Pinpoint the cell where the given text exists, returning its (X, Y) midpoint coordinate. 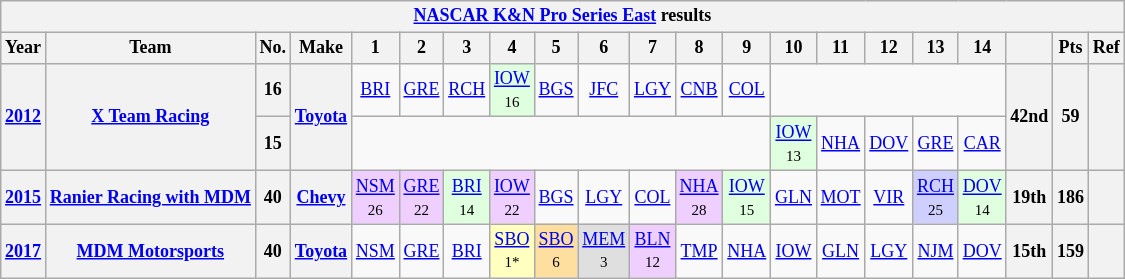
2012 (24, 116)
14 (982, 48)
SBO6 (556, 251)
BLN12 (653, 251)
6 (604, 48)
IOW16 (512, 90)
Ranier Racing with MDM (150, 197)
59 (1071, 116)
2 (422, 48)
DOV14 (982, 197)
Chevy (320, 197)
TMP (699, 251)
19th (1030, 197)
1 (375, 48)
159 (1071, 251)
2015 (24, 197)
CAR (982, 144)
No. (272, 48)
16 (272, 90)
JFC (604, 90)
9 (747, 48)
42nd (1030, 116)
7 (653, 48)
Pts (1071, 48)
10 (794, 48)
Make (320, 48)
BRI14 (467, 197)
RCH (467, 90)
186 (1071, 197)
3 (467, 48)
SBO1* (512, 251)
5 (556, 48)
NASCAR K&N Pro Series East results (562, 16)
VIR (889, 197)
8 (699, 48)
NHA28 (699, 197)
13 (936, 48)
15th (1030, 251)
IOW22 (512, 197)
15 (272, 144)
4 (512, 48)
Team (150, 48)
NSM26 (375, 197)
CNB (699, 90)
11 (840, 48)
Ref (1106, 48)
MOT (840, 197)
Year (24, 48)
2017 (24, 251)
IOW15 (747, 197)
RCH25 (936, 197)
MDM Motorsports (150, 251)
NJM (936, 251)
X Team Racing (150, 116)
GRE22 (422, 197)
MEM3 (604, 251)
IOW13 (794, 144)
12 (889, 48)
NSM (375, 251)
IOW (794, 251)
